Identify which cell holds the provided text, then report its [x, y] central coordinate. 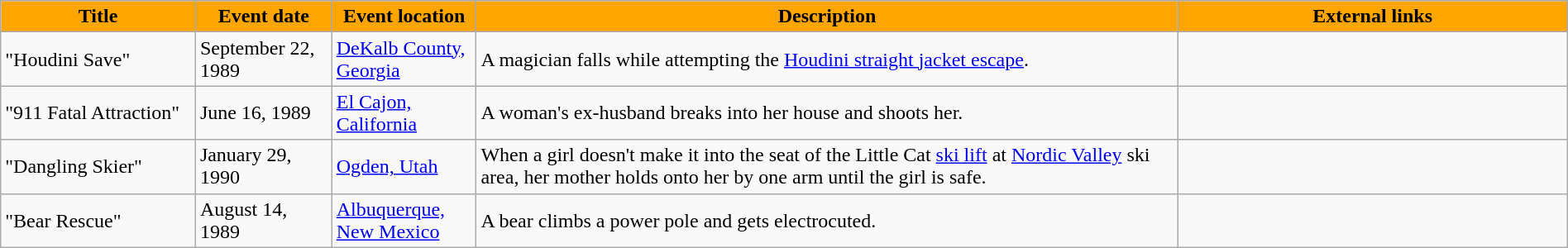
A woman's ex-husband breaks into her house and shoots her. [827, 112]
"Dangling Skier" [98, 167]
External links [1373, 17]
El Cajon, California [404, 112]
Description [827, 17]
Ogden, Utah [404, 167]
"Bear Rescue" [98, 220]
"Houdini Save" [98, 60]
DeKalb County, Georgia [404, 60]
Event location [404, 17]
Albuquerque, New Mexico [404, 220]
August 14, 1989 [263, 220]
January 29, 1990 [263, 167]
A bear climbs a power pole and gets electrocuted. [827, 220]
A magician falls while attempting the Houdini straight jacket escape. [827, 60]
Event date [263, 17]
"911 Fatal Attraction" [98, 112]
September 22, 1989 [263, 60]
Title [98, 17]
June 16, 1989 [263, 112]
